Return the (X, Y) coordinate for the center point of the cell that contains the specified text.  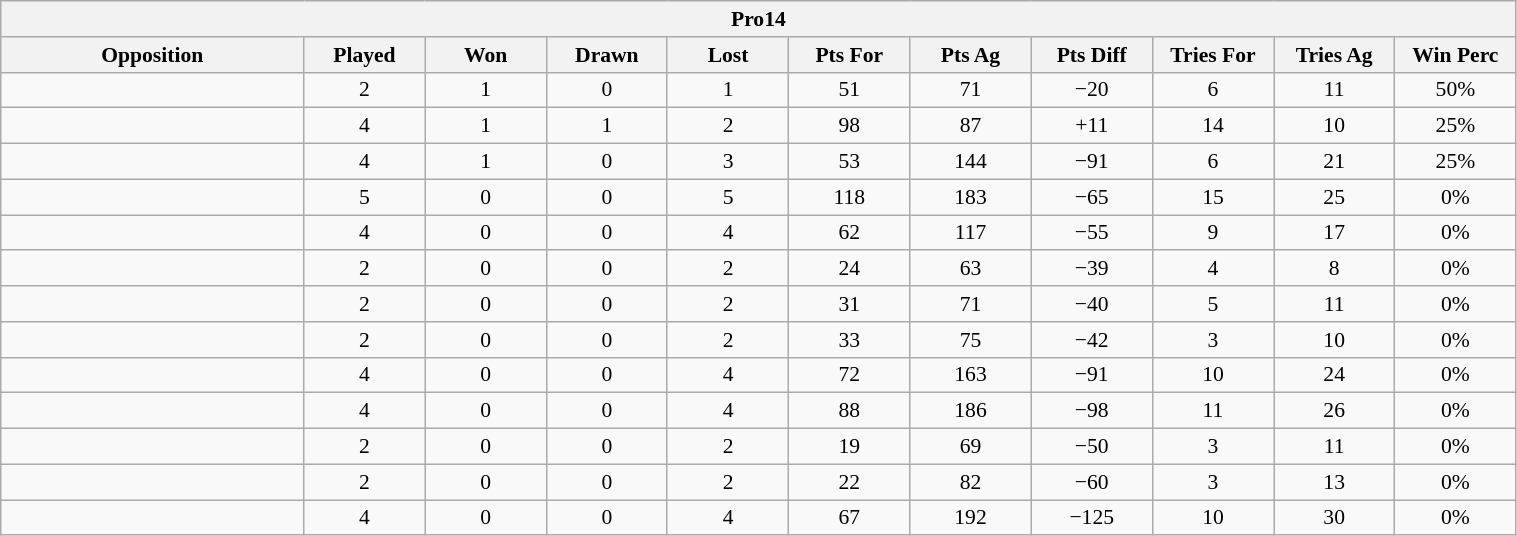
25 (1334, 197)
117 (970, 233)
62 (850, 233)
186 (970, 411)
192 (970, 518)
87 (970, 126)
30 (1334, 518)
88 (850, 411)
21 (1334, 162)
13 (1334, 482)
33 (850, 340)
17 (1334, 233)
19 (850, 447)
63 (970, 269)
22 (850, 482)
Lost (728, 55)
163 (970, 375)
Pts Diff (1092, 55)
9 (1212, 233)
72 (850, 375)
+11 (1092, 126)
67 (850, 518)
Pts Ag (970, 55)
Tries For (1212, 55)
53 (850, 162)
8 (1334, 269)
−42 (1092, 340)
82 (970, 482)
69 (970, 447)
Won (486, 55)
183 (970, 197)
15 (1212, 197)
−55 (1092, 233)
Played (364, 55)
31 (850, 304)
118 (850, 197)
51 (850, 90)
−50 (1092, 447)
Pro14 (758, 19)
−40 (1092, 304)
−65 (1092, 197)
Drawn (606, 55)
144 (970, 162)
−125 (1092, 518)
50% (1456, 90)
Win Perc (1456, 55)
−98 (1092, 411)
−60 (1092, 482)
26 (1334, 411)
−39 (1092, 269)
98 (850, 126)
−20 (1092, 90)
Pts For (850, 55)
Opposition (152, 55)
75 (970, 340)
14 (1212, 126)
Tries Ag (1334, 55)
